Capture the cell that displays the provided text and extract its [x, y] central coordinate. 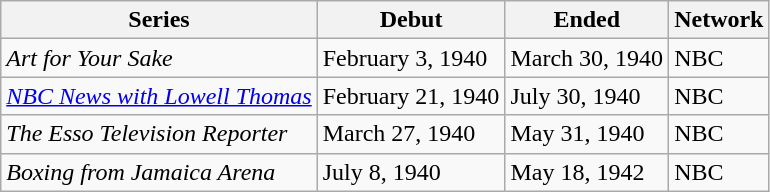
Debut [411, 20]
February 3, 1940 [411, 58]
The Esso Television Reporter [159, 134]
Boxing from Jamaica Arena [159, 172]
Network [719, 20]
February 21, 1940 [411, 96]
Series [159, 20]
July 30, 1940 [587, 96]
Art for Your Sake [159, 58]
May 31, 1940 [587, 134]
March 30, 1940 [587, 58]
March 27, 1940 [411, 134]
NBC News with Lowell Thomas [159, 96]
July 8, 1940 [411, 172]
May 18, 1942 [587, 172]
Ended [587, 20]
